Extract the [X, Y] coordinate from the center of the cell holding the provided text.  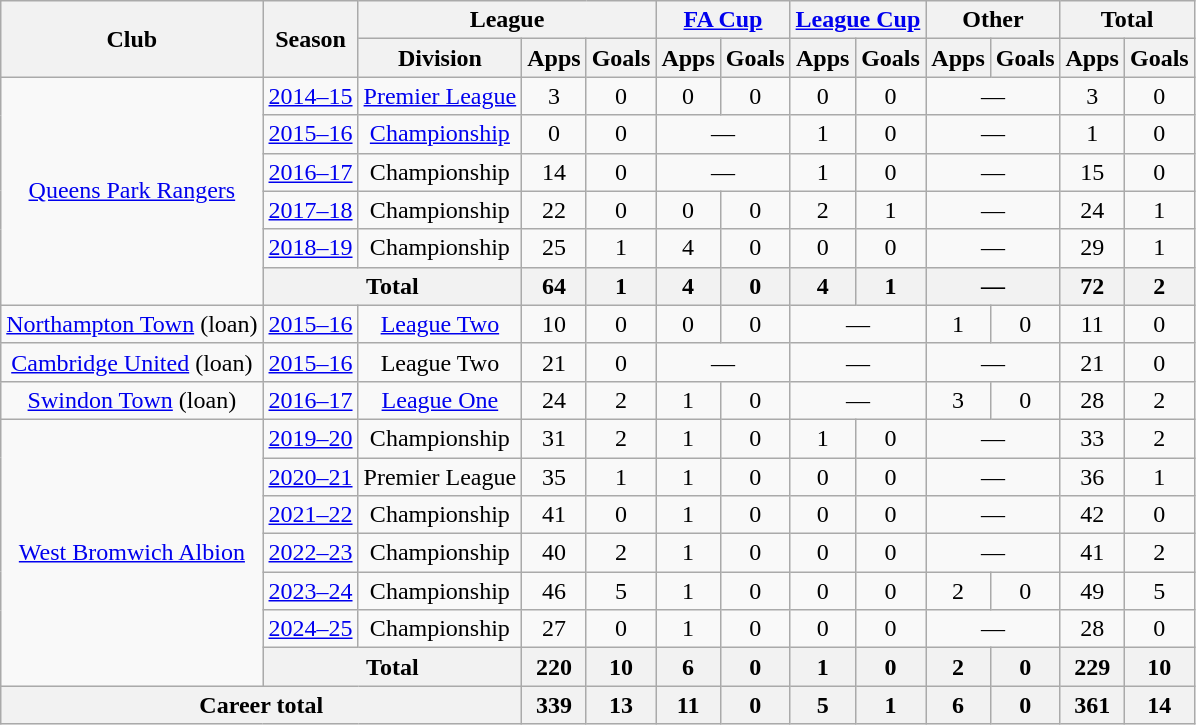
220 [554, 667]
Career total [262, 705]
Division [440, 58]
Other [993, 20]
361 [1092, 705]
35 [554, 477]
13 [621, 705]
2024–25 [310, 629]
Swindon Town (loan) [132, 400]
League One [440, 400]
46 [554, 591]
2020–21 [310, 477]
FA Cup [723, 20]
League Cup [858, 20]
49 [1092, 591]
Northampton Town (loan) [132, 324]
64 [554, 286]
15 [1092, 172]
36 [1092, 477]
22 [554, 210]
2019–20 [310, 438]
42 [1092, 515]
Club [132, 39]
West Bromwich Albion [132, 552]
72 [1092, 286]
33 [1092, 438]
339 [554, 705]
31 [554, 438]
Cambridge United (loan) [132, 362]
27 [554, 629]
25 [554, 248]
2017–18 [310, 210]
2022–23 [310, 553]
League [507, 20]
29 [1092, 248]
40 [554, 553]
229 [1092, 667]
Season [310, 39]
2021–22 [310, 515]
2018–19 [310, 248]
2023–24 [310, 591]
Queens Park Rangers [132, 191]
2014–15 [310, 96]
